Search for the cell housing the specified text and yield its (x, y) center coordinate. 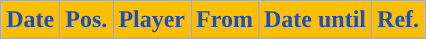
From (225, 20)
Player (152, 20)
Date (30, 20)
Date until (314, 20)
Pos. (86, 20)
Ref. (398, 20)
